From the cell containing the given text, extract its center point as (x, y) coordinate. 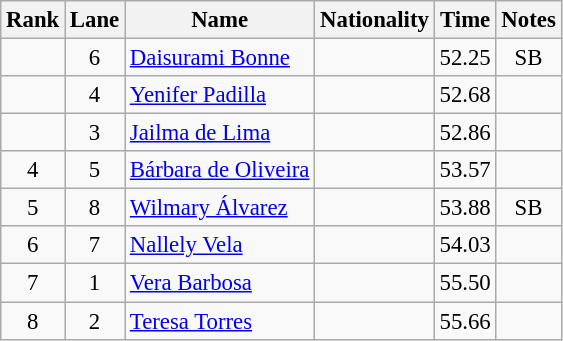
Time (465, 20)
3 (95, 133)
55.66 (465, 321)
1 (95, 283)
52.25 (465, 58)
Yenifer Padilla (220, 95)
Teresa Torres (220, 321)
Name (220, 20)
53.88 (465, 208)
Wilmary Álvarez (220, 208)
Nallely Vela (220, 245)
53.57 (465, 170)
Jailma de Lima (220, 133)
Bárbara de Oliveira (220, 170)
52.68 (465, 95)
2 (95, 321)
55.50 (465, 283)
Rank (33, 20)
Lane (95, 20)
52.86 (465, 133)
Notes (528, 20)
Nationality (374, 20)
Vera Barbosa (220, 283)
54.03 (465, 245)
Daisurami Bonne (220, 58)
